Return (x, y) of the center of cell containing provided text 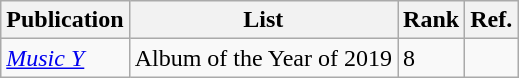
Ref. (492, 20)
8 (432, 58)
List (263, 20)
Music Y (65, 58)
Rank (432, 20)
Publication (65, 20)
Album of the Year of 2019 (263, 58)
